Return the (X, Y) coordinate for the center point of the cell that contains the specified text.  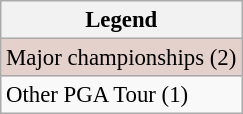
Legend (122, 20)
Other PGA Tour (1) (122, 95)
Major championships (2) (122, 58)
